Determine the [x, y] coordinate at the center of the cell enclosing the given text.  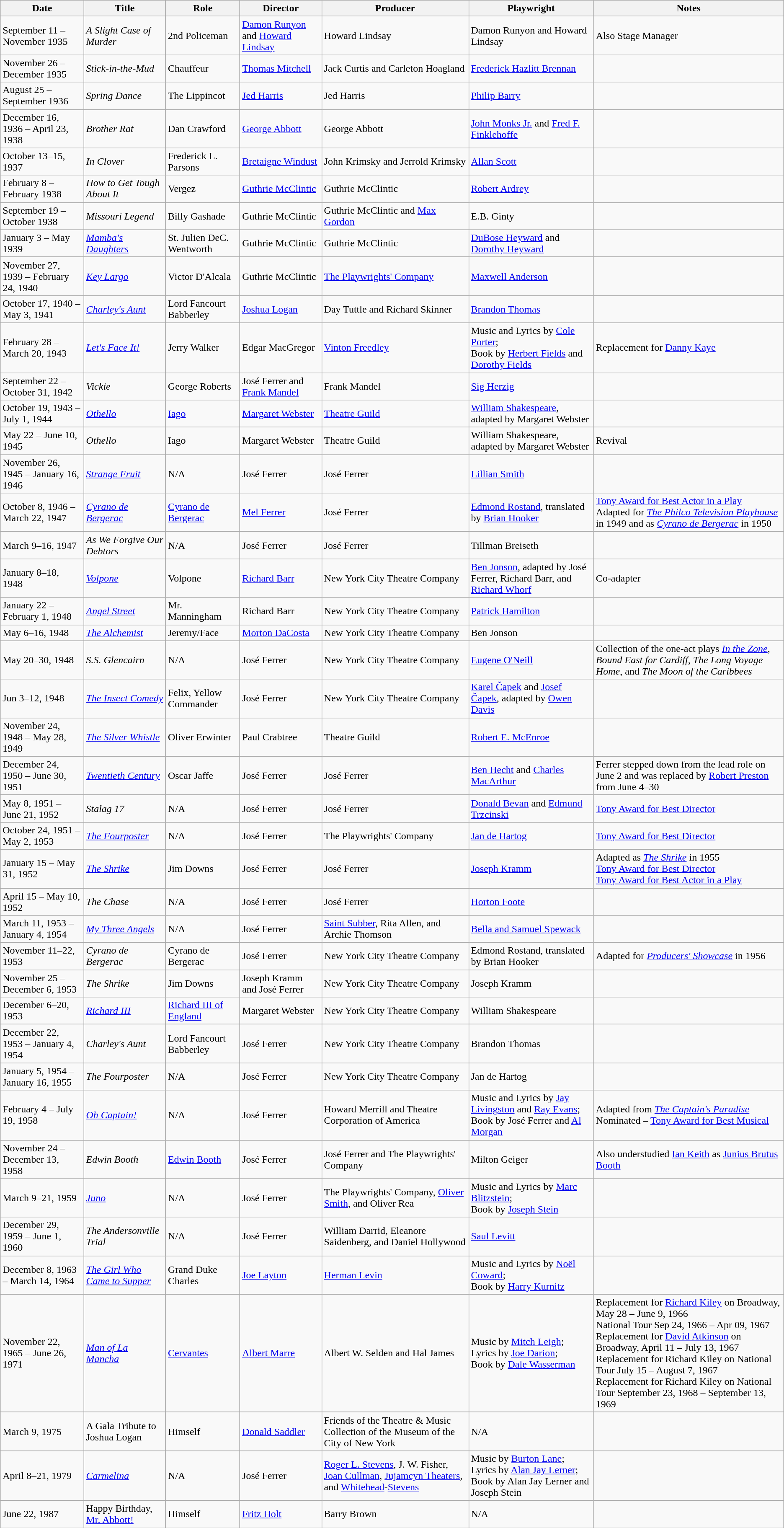
Collection of the one-act plays In the Zone, Bound East for Cardiff, The Long Voyage Home, and The Moon of the Caribbees [689, 660]
Jeremy/Face [203, 633]
December 16, 1936 – April 23, 1938 [42, 129]
The Girl Who Came to Supper [125, 1275]
Thomas Mitchell [281, 69]
Jack Curtis and Carleton Hoagland [395, 69]
Frederick Hazlitt Brennan [531, 69]
Tillman Breiseth [531, 546]
The Playwrights' Company, Oliver Smith, and Oliver Rea [395, 1198]
December 6–20, 1953 [42, 1011]
November 24, 1948 – May 28, 1949 [42, 737]
Carmelina [125, 1476]
John Monks Jr. and Fred F. Finklehoffe [531, 129]
September 11 – November 1935 [42, 36]
Richard III [125, 1011]
Grand Duke Charles [203, 1275]
Herman Levin [395, 1275]
Ferrer stepped down from the lead role on June 2 and was replaced by Robert Preston from June 4–30 [689, 776]
Milton Geiger [531, 1159]
Donald Saddler [281, 1431]
November 11–22, 1953 [42, 956]
Also Stage Manager [689, 36]
Twentieth Century [125, 776]
Ben Jonson [531, 633]
October 24, 1951 – May 2, 1953 [42, 835]
S.S. Glencairn [125, 660]
Producer [395, 8]
Albert W. Selden and Hal James [395, 1353]
Title [125, 8]
Day Tuttle and Richard Skinner [395, 309]
John Krimsky and Jerrold Krimsky [395, 162]
Vickie [125, 386]
Man of La Mancha [125, 1353]
Robert Ardrey [531, 189]
Cervantes [203, 1353]
December 8, 1963 – March 14, 1964 [42, 1275]
December 24, 1950 – June 30, 1951 [42, 776]
Eugene O'Neill [531, 660]
Tony Award for Best Actor in a Play Adapted for The Philco Television Playhouse in 1949 and as Cyrano de Bergerac in 1950 [689, 512]
January 22 – February 1, 1948 [42, 611]
Adapted from The Captain's Paradise Nominated – Tony Award for Best Musical [689, 1115]
A Gala Tribute to Joshua Logan [125, 1431]
Key Largo [125, 276]
April 15 – May 10, 1952 [42, 902]
Saint Subber, Rita Allen, and Archie Thomson [395, 929]
How to Get Tough About It [125, 189]
Playwright [531, 8]
Joshua Logan [281, 309]
May 8, 1951 – June 21, 1952 [42, 809]
August 25 – September 1936 [42, 96]
Music and Lyrics by Marc Blitzstein; Book by Joseph Stein [531, 1198]
Music by Burton Lane; Lyrics by Alan Jay Lerner; Book by Alan Jay Lerner and Joseph Stein [531, 1476]
Friends of the Theatre & Music Collection of the Museum of the City of New York [395, 1431]
DuBose Heyward and Dorothy Heyward [531, 243]
Juno [125, 1198]
Date [42, 8]
Oscar Jaffe [203, 776]
Robert E. McEnroe [531, 737]
My Three Angels [125, 929]
February 28 – March 20, 1943 [42, 348]
Jun 3–12, 1948 [42, 698]
William Darrid, Eleanore Saidenberg, and Daniel Hollywood [395, 1236]
St. Julien DeC. Wentworth [203, 243]
Ben Jonson, adapted by José Ferrer, Richard Barr, and Richard Whorf [531, 578]
Frederick L. Parsons [203, 162]
Philip Barry [531, 96]
Brother Rat [125, 129]
March 9–16, 1947 [42, 546]
September 19 – October 1938 [42, 216]
Adapted as The Shrike in 1955 Tony Award for Best Director Tony Award for Best Actor in a Play [689, 869]
October 13–15, 1937 [42, 162]
June 22, 1987 [42, 1514]
Mel Ferrer [281, 512]
November 22, 1965 – June 26, 1971 [42, 1353]
December 29, 1959 – June 1, 1960 [42, 1236]
Howard Merrill and Theatre Corporation of America [395, 1115]
October 8, 1946 – March 22, 1947 [42, 512]
Felix, Yellow Commander [203, 698]
October 17, 1940 – May 3, 1941 [42, 309]
Mr. Manningham [203, 611]
Jerry Walker [203, 348]
Role [203, 8]
The Alchemist [125, 633]
Mamba's Daughters [125, 243]
Frank Mandel [395, 386]
Happy Birthday, Mr. Abbott! [125, 1514]
Edgar MacGregor [281, 348]
The Lippincot [203, 96]
As We Forgive Our Debtors [125, 546]
November 26 – December 1935 [42, 69]
Bretaigne Windust [281, 162]
Barry Brown [395, 1514]
Stick-in-the-Mud [125, 69]
Adapted for Producers' Showcase in 1956 [689, 956]
Oliver Erwinter [203, 737]
Howard Lindsay [395, 36]
Billy Gashade [203, 216]
December 22, 1953 – January 4, 1954 [42, 1044]
Bella and Samuel Spewack [531, 929]
Replacement for Danny Kaye [689, 348]
Richard III of England [203, 1011]
Allan Scott [531, 162]
Vinton Freedley [395, 348]
Roger L. Stevens, J. W. Fisher, Joan Cullman, Jujamcyn Theaters, and Whitehead-Stevens [395, 1476]
José Ferrer and The Playwrights' Company [395, 1159]
Stalag 17 [125, 809]
Chauffeur [203, 69]
Victor D'Alcala [203, 276]
George Roberts [203, 386]
November 26, 1945 – January 16, 1946 [42, 474]
November 27, 1939 – February 24, 1940 [42, 276]
Angel Street [125, 611]
April 8–21, 1979 [42, 1476]
May 20–30, 1948 [42, 660]
Music and Lyrics by Cole Porter; Book by Herbert Fields and Dorothy Fields [531, 348]
A Slight Case of Murder [125, 36]
Lillian Smith [531, 474]
Fritz Holt [281, 1514]
Albert Marre [281, 1353]
February 8 – February 1938 [42, 189]
Revival [689, 441]
January 5, 1954 – January 16, 1955 [42, 1077]
In Clover [125, 162]
Patrick Hamilton [531, 611]
Joseph Kramm and José Ferrer [281, 984]
January 15 – May 31, 1952 [42, 869]
Guthrie McClintic and Max Gordon [395, 216]
March 11, 1953 – January 4, 1954 [42, 929]
The Chase [125, 902]
Ben Hecht and Charles MacArthur [531, 776]
Strange Fruit [125, 474]
Oh Captain! [125, 1115]
Morton DaCosta [281, 633]
Karel Čapek and Josef Čapek, adapted by Owen Davis [531, 698]
The Silver Whistle [125, 737]
October 19, 1943 – July 1, 1944 [42, 414]
Co-adapter [689, 578]
Paul Crabtree [281, 737]
E.B. Ginty [531, 216]
September 22 – October 31, 1942 [42, 386]
Missouri Legend [125, 216]
Maxwell Anderson [531, 276]
William Shakespeare [531, 1011]
November 24 – December 13, 1958 [42, 1159]
March 9, 1975 [42, 1431]
2nd Policeman [203, 36]
The Andersonville Trial [125, 1236]
Let's Face It! [125, 348]
Also understudied Ian Keith as Junius Brutus Booth [689, 1159]
November 25 – December 6, 1953 [42, 984]
Director [281, 8]
Music by Mitch Leigh; Lyrics by Joe Darion; Book by Dale Wasserman [531, 1353]
Music and Lyrics by Jay Livingston and Ray Evans; Book by José Ferrer and Al Morgan [531, 1115]
Dan Crawford [203, 129]
Saul Levitt [531, 1236]
Vergez [203, 189]
Donald Bevan and Edmund Trzcinski [531, 809]
January 8–18, 1948 [42, 578]
Music and Lyrics by Noël Coward; Book by Harry Kurnitz [531, 1275]
May 6–16, 1948 [42, 633]
January 3 – May 1939 [42, 243]
Spring Dance [125, 96]
Joe Layton [281, 1275]
Horton Foote [531, 902]
March 9–21, 1959 [42, 1198]
The Insect Comedy [125, 698]
Notes [689, 8]
February 4 – July 19, 1958 [42, 1115]
May 22 – June 10, 1945 [42, 441]
Sig Herzig [531, 386]
José Ferrer and Frank Mandel [281, 386]
